Pinpoint the cell where the given text exists, returning its (X, Y) midpoint coordinate. 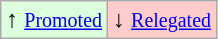
↓ Relegated (162, 20)
↑ Promoted (54, 20)
